Locate the cell with the specified text and output its (x, y) center coordinate. 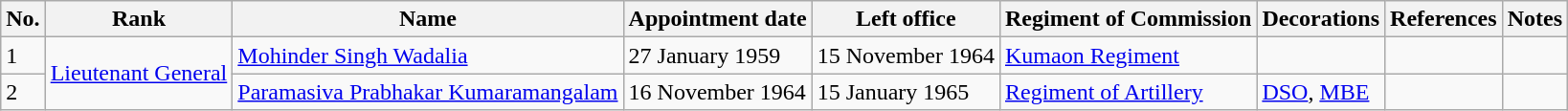
Mohinder Singh Wadalia (428, 55)
Lieutenant General (139, 74)
Notes (1534, 19)
2 (23, 92)
Paramasiva Prabhakar Kumaramangalam (428, 92)
Regiment of Commission (1128, 19)
Regiment of Artillery (1128, 92)
15 January 1965 (906, 92)
1 (23, 55)
Decorations (1321, 19)
16 November 1964 (718, 92)
Left office (906, 19)
DSO, MBE (1321, 92)
Rank (139, 19)
Appointment date (718, 19)
27 January 1959 (718, 55)
Kumaon Regiment (1128, 55)
15 November 1964 (906, 55)
Name (428, 19)
References (1444, 19)
No. (23, 19)
